Locate the cell with the specified text and output its [x, y] center coordinate. 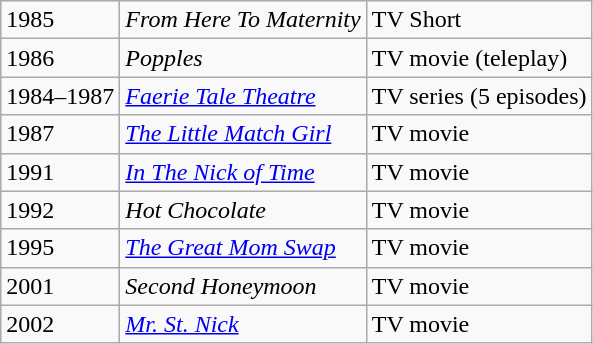
1995 [60, 248]
Hot Chocolate [243, 210]
2001 [60, 286]
Faerie Tale Theatre [243, 96]
From Here To Maternity [243, 20]
1986 [60, 58]
Mr. St. Nick [243, 324]
The Little Match Girl [243, 134]
The Great Mom Swap [243, 248]
1992 [60, 210]
1985 [60, 20]
1984–1987 [60, 96]
In The Nick of Time [243, 172]
Second Honeymoon [243, 286]
Popples [243, 58]
1991 [60, 172]
TV movie (teleplay) [479, 58]
2002 [60, 324]
TV Short [479, 20]
TV series (5 episodes) [479, 96]
1987 [60, 134]
